Return (X, Y) of the center of cell containing provided text 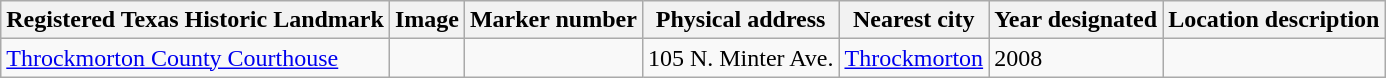
Physical address (740, 20)
Location description (1274, 20)
Throckmorton County Courthouse (196, 58)
Year designated (1076, 20)
Image (426, 20)
Nearest city (914, 20)
105 N. Minter Ave. (740, 58)
Throckmorton (914, 58)
Marker number (553, 20)
2008 (1076, 58)
Registered Texas Historic Landmark (196, 20)
